Search for the cell housing the specified text and yield its (x, y) center coordinate. 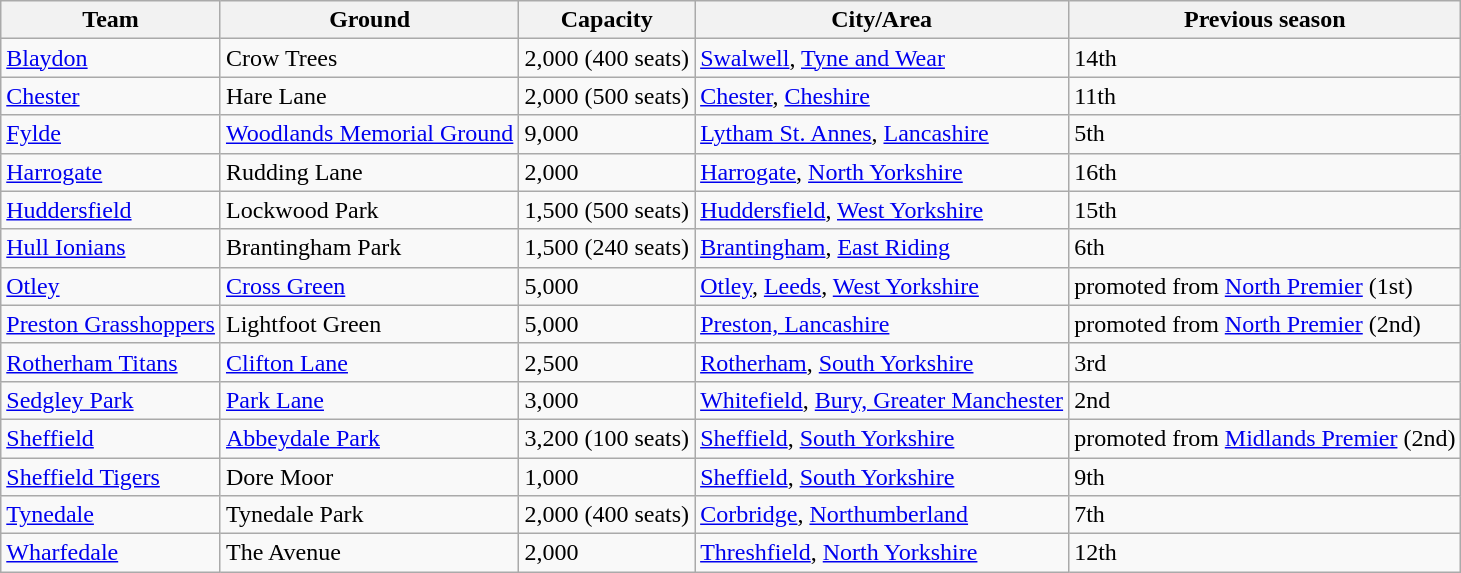
Tynedale (111, 515)
11th (1265, 96)
2nd (1265, 400)
9,000 (607, 134)
Harrogate (111, 172)
Crow Trees (369, 58)
Dore Moor (369, 477)
12th (1265, 553)
Otley (111, 286)
Team (111, 20)
Brantingham, East Riding (882, 248)
Brantingham Park (369, 248)
Tynedale Park (369, 515)
5th (1265, 134)
6th (1265, 248)
The Avenue (369, 553)
2,500 (607, 362)
Otley, Leeds, West Yorkshire (882, 286)
Whitefield, Bury, Greater Manchester (882, 400)
Lytham St. Annes, Lancashire (882, 134)
3,200 (100 seats) (607, 438)
promoted from North Premier (1st) (1265, 286)
Corbridge, Northumberland (882, 515)
Preston, Lancashire (882, 324)
1,500 (240 seats) (607, 248)
Preston Grasshoppers (111, 324)
Huddersfield (111, 210)
Abbeydale Park (369, 438)
Ground (369, 20)
1,000 (607, 477)
City/Area (882, 20)
Wharfedale (111, 553)
Chester (111, 96)
Clifton Lane (369, 362)
Blaydon (111, 58)
Chester, Cheshire (882, 96)
7th (1265, 515)
Lockwood Park (369, 210)
Woodlands Memorial Ground (369, 134)
Swalwell, Tyne and Wear (882, 58)
Cross Green (369, 286)
promoted from Midlands Premier (2nd) (1265, 438)
Capacity (607, 20)
Park Lane (369, 400)
9th (1265, 477)
Hull Ionians (111, 248)
Harrogate, North Yorkshire (882, 172)
16th (1265, 172)
Sheffield Tigers (111, 477)
Sedgley Park (111, 400)
Fylde (111, 134)
Threshfield, North Yorkshire (882, 553)
Rotherham Titans (111, 362)
Huddersfield, West Yorkshire (882, 210)
2,000 (500 seats) (607, 96)
Rotherham, South Yorkshire (882, 362)
Previous season (1265, 20)
1,500 (500 seats) (607, 210)
promoted from North Premier (2nd) (1265, 324)
Hare Lane (369, 96)
Sheffield (111, 438)
Lightfoot Green (369, 324)
Rudding Lane (369, 172)
14th (1265, 58)
3,000 (607, 400)
3rd (1265, 362)
15th (1265, 210)
